From the cell containing the given text, extract its center point as (X, Y) coordinate. 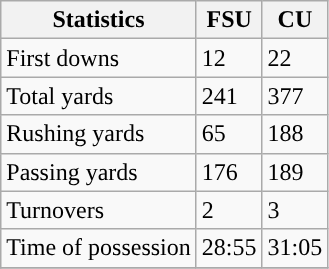
241 (229, 96)
377 (295, 96)
65 (229, 134)
189 (295, 172)
31:05 (295, 248)
2 (229, 210)
Rushing yards (99, 134)
Time of possession (99, 248)
FSU (229, 20)
Statistics (99, 20)
Turnovers (99, 210)
CU (295, 20)
22 (295, 58)
Total yards (99, 96)
3 (295, 210)
28:55 (229, 248)
176 (229, 172)
Passing yards (99, 172)
188 (295, 134)
12 (229, 58)
First downs (99, 58)
